Detect which cell encompasses the target text, then output its (x, y) center coordinate. 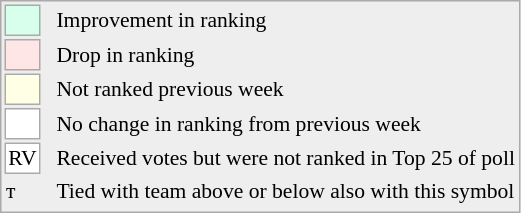
Received votes but were not ranked in Top 25 of poll (286, 158)
Not ranked previous week (286, 90)
Drop in ranking (286, 55)
Improvement in ranking (286, 20)
Tied with team above or below also with this symbol (286, 191)
RV (22, 158)
т (22, 191)
No change in ranking from previous week (286, 124)
